Extract the [X, Y] coordinate from the center of the cell holding the provided text.  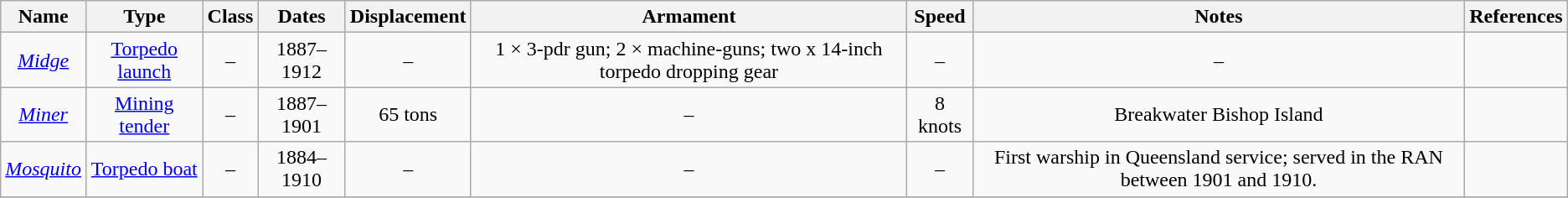
1887–1912 [302, 60]
Mosquito [44, 169]
Name [44, 17]
Notes [1218, 17]
Type [144, 17]
Mining tender [144, 114]
Speed [940, 17]
Displacement [408, 17]
Miner [44, 114]
1887–1901 [302, 114]
Breakwater Bishop Island [1218, 114]
Class [230, 17]
1884–1910 [302, 169]
1 × 3-pdr gun; 2 × machine-guns; two x 14-inch torpedo dropping gear [689, 60]
8 knots [940, 114]
References [1516, 17]
Midge [44, 60]
Torpedo launch [144, 60]
Torpedo boat [144, 169]
65 tons [408, 114]
First warship in Queensland service; served in the RAN between 1901 and 1910. [1218, 169]
Dates [302, 17]
Armament [689, 17]
